Extract the [x, y] coordinate from the center of the cell holding the provided text.  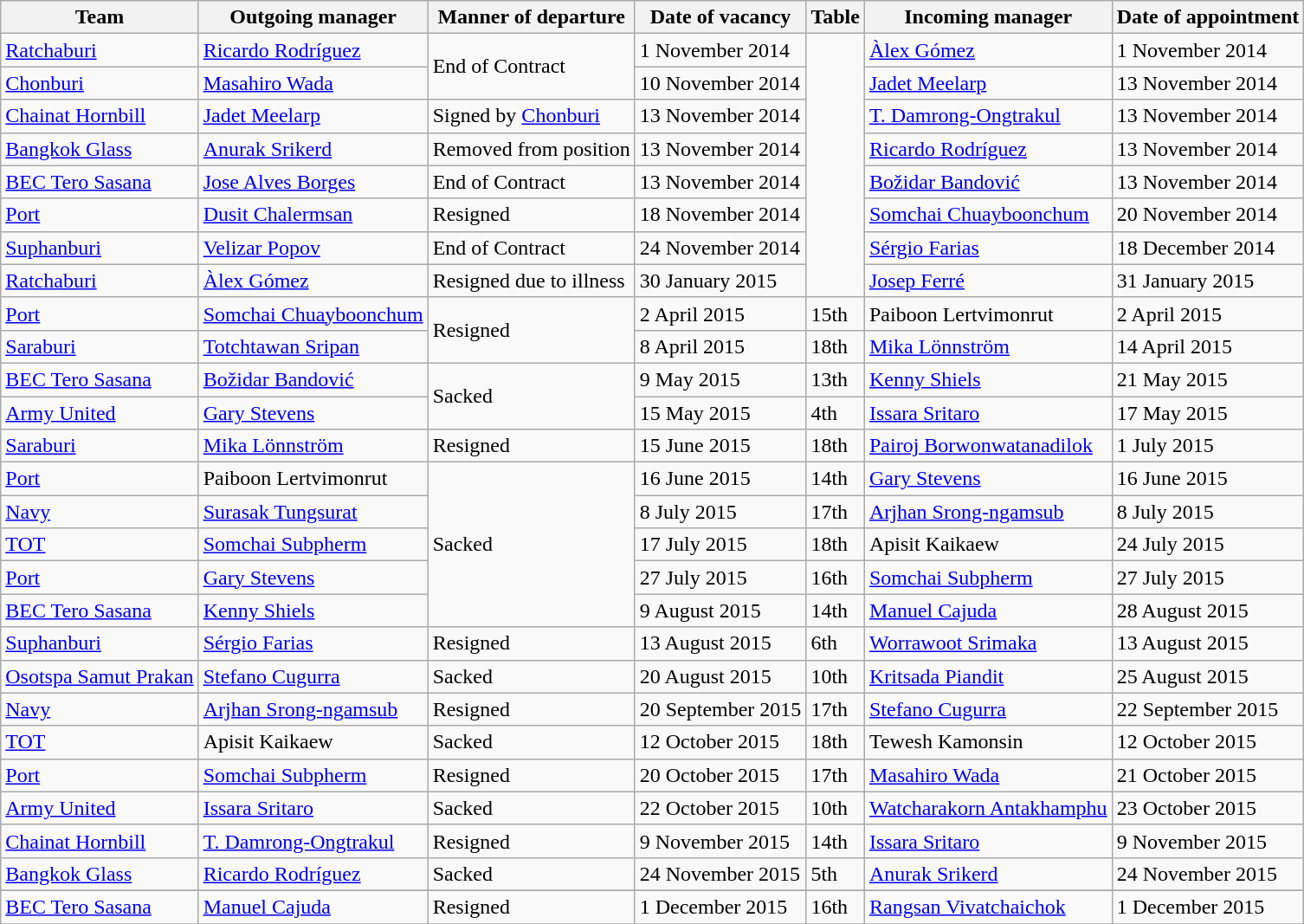
5th [836, 874]
20 August 2015 [720, 676]
Osotspa Samut Prakan [100, 676]
15 June 2015 [720, 446]
20 October 2015 [720, 775]
Worrawoot Srimaka [988, 643]
15th [836, 313]
4th [836, 413]
20 November 2014 [1208, 215]
25 August 2015 [1208, 676]
31 January 2015 [1208, 281]
Incoming manager [988, 17]
Date of appointment [1208, 17]
13th [836, 379]
30 January 2015 [720, 281]
Team [100, 17]
Manner of departure [532, 17]
9 May 2015 [720, 379]
17 July 2015 [720, 545]
21 May 2015 [1208, 379]
8 April 2015 [720, 346]
Velizar Popov [313, 248]
22 September 2015 [1208, 709]
Jose Alves Borges [313, 182]
1 July 2015 [1208, 446]
9 August 2015 [720, 611]
14 April 2015 [1208, 346]
Pairoj Borwonwatanadilok [988, 446]
Surasak Tungsurat [313, 512]
Watcharakorn Antakhamphu [988, 808]
Outgoing manager [313, 17]
Chonburi [100, 83]
Kritsada Piandit [988, 676]
6th [836, 643]
24 November 2014 [720, 248]
Table [836, 17]
Date of vacancy [720, 17]
Rangsan Vivatchaichok [988, 907]
23 October 2015 [1208, 808]
22 October 2015 [720, 808]
21 October 2015 [1208, 775]
Tewesh Kamonsin [988, 742]
18 December 2014 [1208, 248]
Resigned due to illness [532, 281]
15 May 2015 [720, 413]
Josep Ferré [988, 281]
17 May 2015 [1208, 413]
Signed by Chonburi [532, 116]
18 November 2014 [720, 215]
24 July 2015 [1208, 545]
20 September 2015 [720, 709]
Removed from position [532, 149]
Totchtawan Sripan [313, 346]
Dusit Chalermsan [313, 215]
28 August 2015 [1208, 611]
10 November 2014 [720, 83]
